Output the (x, y) coordinate of the center of the cell containing the given text.  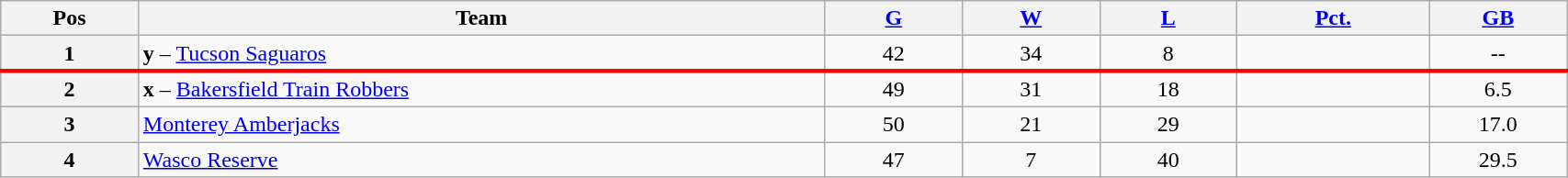
4 (70, 159)
Pct. (1334, 18)
50 (894, 124)
42 (894, 53)
y – Tucson Saguaros (481, 53)
Team (481, 18)
Pos (70, 18)
GB (1498, 18)
17.0 (1498, 124)
G (894, 18)
29 (1168, 124)
2 (70, 89)
29.5 (1498, 159)
7 (1032, 159)
L (1168, 18)
21 (1032, 124)
Monterey Amberjacks (481, 124)
Wasco Reserve (481, 159)
31 (1032, 89)
6.5 (1498, 89)
40 (1168, 159)
34 (1032, 53)
W (1032, 18)
3 (70, 124)
47 (894, 159)
8 (1168, 53)
1 (70, 53)
x – Bakersfield Train Robbers (481, 89)
-- (1498, 53)
18 (1168, 89)
49 (894, 89)
